Detect which cell encompasses the target text, then output its [x, y] center coordinate. 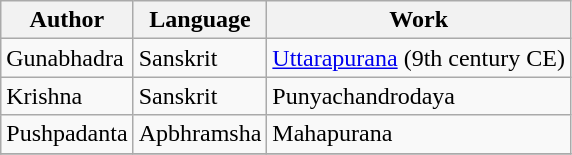
Pushpadanta [67, 134]
Author [67, 20]
Punyachandrodaya [419, 96]
Uttarapurana (9th century CE) [419, 58]
Krishna [67, 96]
Gunabhadra [67, 58]
Work [419, 20]
Language [200, 20]
Apbhramsha [200, 134]
Mahapurana [419, 134]
